For the text-containing cell, return its midpoint in [x, y] coordinate format. 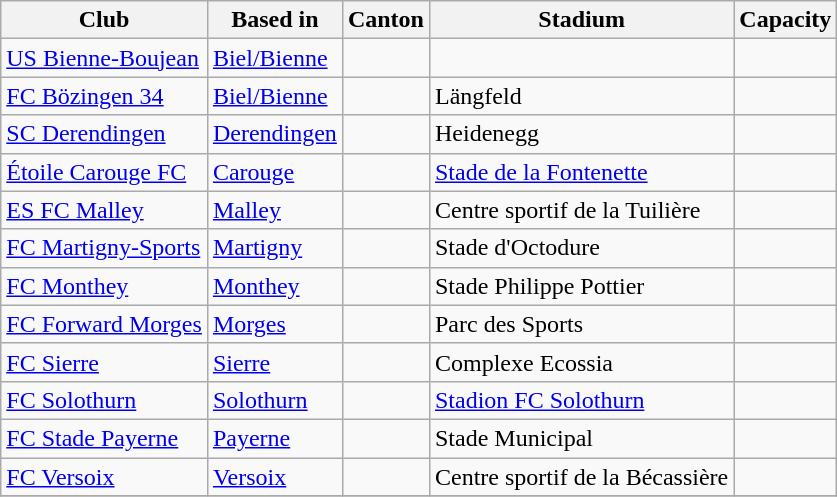
Based in [274, 20]
Stade Philippe Pottier [581, 286]
Complexe Ecossia [581, 362]
Morges [274, 324]
SC Derendingen [104, 134]
Payerne [274, 438]
FC Solothurn [104, 400]
Club [104, 20]
Sierre [274, 362]
Étoile Carouge FC [104, 172]
FC Versoix [104, 477]
Centre sportif de la Bécassière [581, 477]
Versoix [274, 477]
Martigny [274, 248]
Stadium [581, 20]
FC Sierre [104, 362]
Capacity [786, 20]
Monthey [274, 286]
Stade d'Octodure [581, 248]
ES FC Malley [104, 210]
Stade Municipal [581, 438]
Stadion FC Solothurn [581, 400]
FC Forward Morges [104, 324]
Malley [274, 210]
Heidenegg [581, 134]
Längfeld [581, 96]
Parc des Sports [581, 324]
US Bienne-Boujean [104, 58]
Solothurn [274, 400]
FC Bözingen 34 [104, 96]
Canton [386, 20]
Derendingen [274, 134]
FC Monthey [104, 286]
FC Martigny-Sports [104, 248]
Centre sportif de la Tuilière [581, 210]
Carouge [274, 172]
FC Stade Payerne [104, 438]
Stade de la Fontenette [581, 172]
